Extract the (x, y) coordinate from the center of the cell holding the provided text.  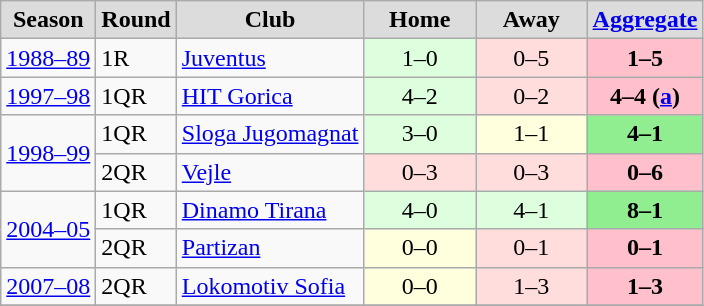
1R (136, 58)
Partizan (270, 248)
2004–05 (48, 229)
Away (532, 20)
1998–99 (48, 153)
4–4 (a) (645, 96)
0–2 (532, 96)
8–1 (645, 210)
Vejle (270, 172)
0–6 (645, 172)
4–0 (420, 210)
Juventus (270, 58)
Club (270, 20)
0–5 (532, 58)
3–0 (420, 134)
HIT Gorica (270, 96)
Lokomotiv Sofia (270, 286)
Season (48, 20)
Aggregate (645, 20)
Round (136, 20)
Sloga Jugomagnat (270, 134)
1–5 (645, 58)
2007–08 (48, 286)
1997–98 (48, 96)
Home (420, 20)
Dinamo Tirana (270, 210)
1–0 (420, 58)
1–1 (532, 134)
4–2 (420, 96)
1988–89 (48, 58)
